Find where the given text appears and provide that cell's center as [X, Y] coordinate. 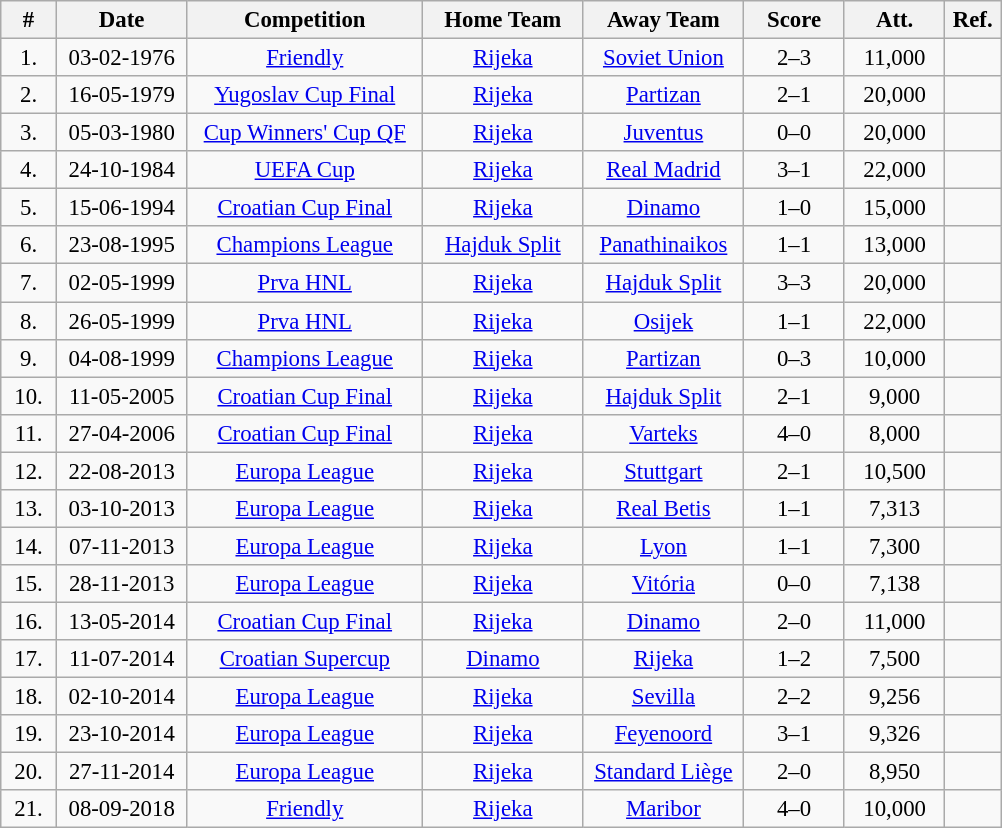
3. [29, 133]
11-05-2005 [122, 396]
Cup Winners' Cup QF [305, 133]
15. [29, 584]
UEFA Cup [305, 170]
02-05-1999 [122, 283]
9. [29, 358]
17. [29, 659]
Panathinaikos [664, 245]
9,326 [894, 734]
23-08-1995 [122, 245]
1–2 [794, 659]
9,256 [894, 697]
5. [29, 208]
Score [794, 20]
Away Team [664, 20]
9,000 [894, 396]
03-10-2013 [122, 509]
Att. [894, 20]
7,138 [894, 584]
07-11-2013 [122, 546]
28-11-2013 [122, 584]
23-10-2014 [122, 734]
24-10-1984 [122, 170]
Stuttgart [664, 471]
Real Madrid [664, 170]
13,000 [894, 245]
10,500 [894, 471]
Osijek [664, 321]
04-08-1999 [122, 358]
13. [29, 509]
27-11-2014 [122, 772]
12. [29, 471]
Lyon [664, 546]
Real Betis [664, 509]
Feyenoord [664, 734]
15,000 [894, 208]
2–3 [794, 58]
Competition [305, 20]
16-05-1979 [122, 95]
6. [29, 245]
18. [29, 697]
# [29, 20]
Ref. [973, 20]
3–3 [794, 283]
11-07-2014 [122, 659]
21. [29, 809]
0–3 [794, 358]
02-10-2014 [122, 697]
Soviet Union [664, 58]
1. [29, 58]
08-09-2018 [122, 809]
7,300 [894, 546]
22-08-2013 [122, 471]
8. [29, 321]
Juventus [664, 133]
Standard Liège [664, 772]
26-05-1999 [122, 321]
Sevilla [664, 697]
2. [29, 95]
15-06-1994 [122, 208]
13-05-2014 [122, 621]
Home Team [504, 20]
Yugoslav Cup Final [305, 95]
Varteks [664, 433]
7,313 [894, 509]
2–2 [794, 697]
03-02-1976 [122, 58]
Date [122, 20]
16. [29, 621]
20. [29, 772]
10. [29, 396]
Maribor [664, 809]
27-04-2006 [122, 433]
Croatian Supercup [305, 659]
Vitória [664, 584]
11. [29, 433]
1–0 [794, 208]
8,950 [894, 772]
19. [29, 734]
7. [29, 283]
4. [29, 170]
7,500 [894, 659]
14. [29, 546]
05-03-1980 [122, 133]
8,000 [894, 433]
